Locate the cell with the specified text and output its [x, y] center coordinate. 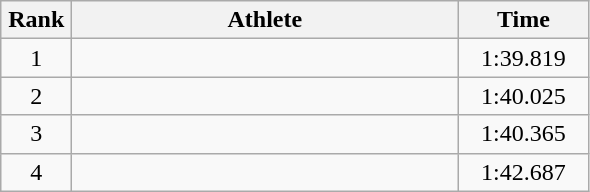
1:40.365 [524, 134]
Athlete [265, 20]
4 [36, 172]
3 [36, 134]
1 [36, 58]
1:39.819 [524, 58]
2 [36, 96]
Rank [36, 20]
Time [524, 20]
1:42.687 [524, 172]
1:40.025 [524, 96]
